Extract the [X, Y] coordinate from the center of the cell holding the provided text.  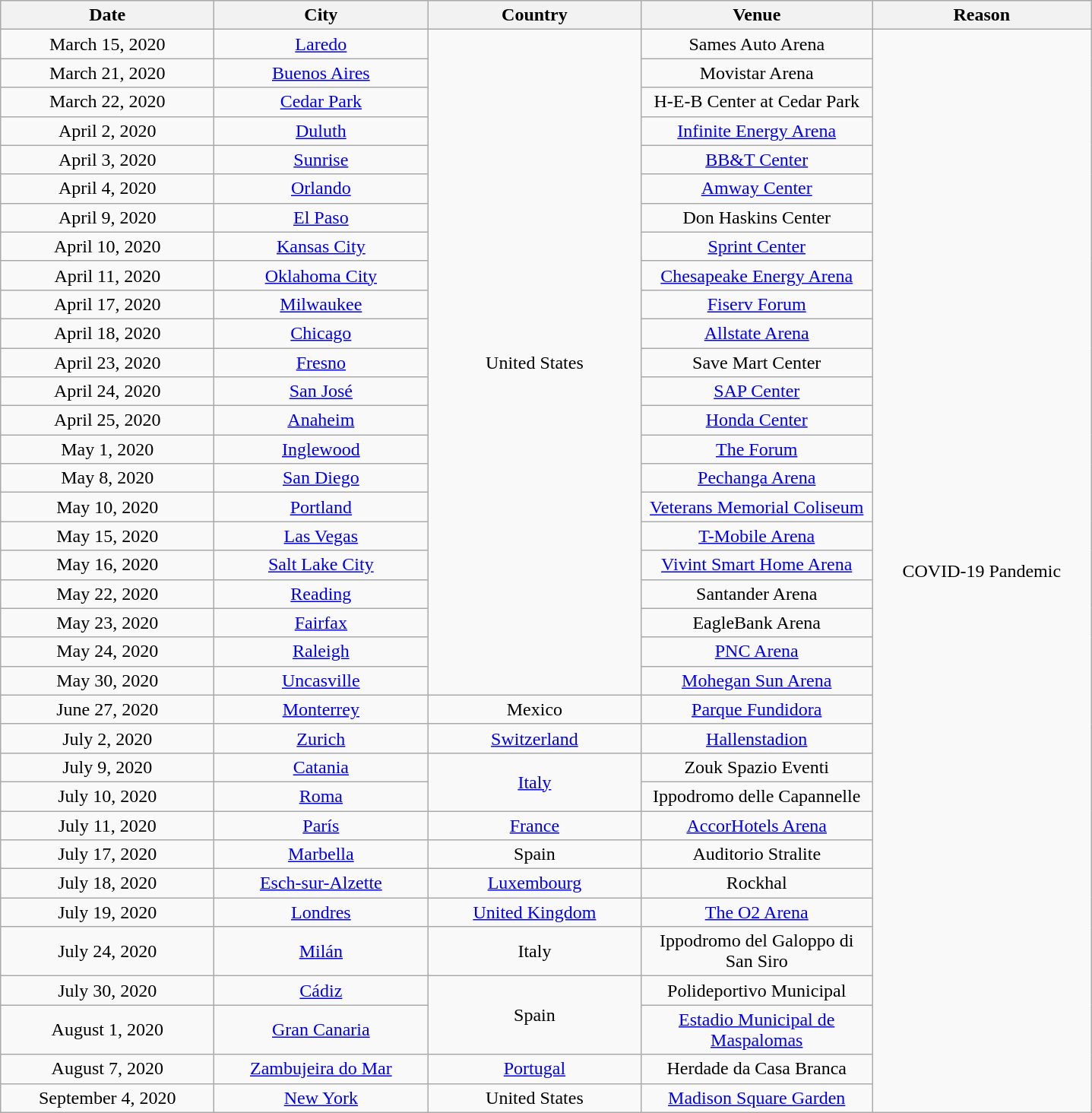
July 9, 2020 [108, 767]
Parque Fundidora [757, 709]
Infinite Energy Arena [757, 131]
Rockhal [757, 883]
April 10, 2020 [108, 246]
April 4, 2020 [108, 189]
SAP Center [757, 392]
Venue [757, 15]
The O2 Arena [757, 912]
Ippodromo delle Capannelle [757, 796]
July 19, 2020 [108, 912]
Laredo [321, 44]
Catania [321, 767]
May 30, 2020 [108, 680]
Ippodromo del Galoppo di San Siro [757, 952]
Polideportivo Municipal [757, 991]
Inglewood [321, 449]
Date [108, 15]
Movistar Arena [757, 73]
Luxembourg [535, 883]
Roma [321, 796]
San Diego [321, 478]
September 4, 2020 [108, 1098]
August 7, 2020 [108, 1069]
Chesapeake Energy Arena [757, 275]
May 24, 2020 [108, 652]
Cádiz [321, 991]
Hallenstadion [757, 738]
Kansas City [321, 246]
United Kingdom [535, 912]
Chicago [321, 333]
April 11, 2020 [108, 275]
Don Haskins Center [757, 217]
Londres [321, 912]
Esch-sur-Alzette [321, 883]
July 10, 2020 [108, 796]
Duluth [321, 131]
Orlando [321, 189]
July 30, 2020 [108, 991]
Veterans Memorial Coliseum [757, 507]
July 24, 2020 [108, 952]
Portland [321, 507]
Allstate Arena [757, 333]
COVID-19 Pandemic [982, 571]
Sunrise [321, 160]
July 17, 2020 [108, 855]
March 21, 2020 [108, 73]
Switzerland [535, 738]
Vivint Smart Home Arena [757, 565]
Zouk Spazio Eventi [757, 767]
Salt Lake City [321, 565]
July 2, 2020 [108, 738]
Save Mart Center [757, 363]
BB&T Center [757, 160]
Madison Square Garden [757, 1098]
July 11, 2020 [108, 825]
May 8, 2020 [108, 478]
Mexico [535, 709]
August 1, 2020 [108, 1029]
Raleigh [321, 652]
March 22, 2020 [108, 102]
City [321, 15]
March 15, 2020 [108, 44]
April 3, 2020 [108, 160]
Country [535, 15]
Pechanga Arena [757, 478]
Monterrey [321, 709]
New York [321, 1098]
Milán [321, 952]
Zambujeira do Mar [321, 1069]
May 10, 2020 [108, 507]
April 17, 2020 [108, 304]
Oklahoma City [321, 275]
Cedar Park [321, 102]
Milwaukee [321, 304]
Reason [982, 15]
Las Vegas [321, 536]
April 24, 2020 [108, 392]
Auditorio Stralite [757, 855]
July 18, 2020 [108, 883]
Amway Center [757, 189]
France [535, 825]
T-Mobile Arena [757, 536]
Mohegan Sun Arena [757, 680]
H-E-B Center at Cedar Park [757, 102]
April 9, 2020 [108, 217]
Anaheim [321, 420]
Fiserv Forum [757, 304]
April 25, 2020 [108, 420]
April 2, 2020 [108, 131]
Buenos Aires [321, 73]
Gran Canaria [321, 1029]
Marbella [321, 855]
Honda Center [757, 420]
Estadio Municipal de Maspalomas [757, 1029]
May 1, 2020 [108, 449]
Sames Auto Arena [757, 44]
Reading [321, 594]
AccorHotels Arena [757, 825]
Herdade da Casa Branca [757, 1069]
PNC Arena [757, 652]
April 23, 2020 [108, 363]
May 22, 2020 [108, 594]
Portugal [535, 1069]
Fresno [321, 363]
The Forum [757, 449]
May 23, 2020 [108, 623]
Fairfax [321, 623]
April 18, 2020 [108, 333]
Zurich [321, 738]
París [321, 825]
San José [321, 392]
EagleBank Arena [757, 623]
June 27, 2020 [108, 709]
Uncasville [321, 680]
May 15, 2020 [108, 536]
Santander Arena [757, 594]
El Paso [321, 217]
Sprint Center [757, 246]
May 16, 2020 [108, 565]
